Locate the cell with the specified text and output its (x, y) center coordinate. 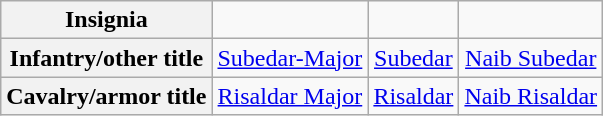
Naib Subedar (531, 58)
Subedar (414, 58)
Naib Risaldar (531, 96)
Cavalry/armor title (106, 96)
Infantry/other title (106, 58)
Insignia (106, 20)
Risaldar (414, 96)
Subedar-Major (290, 58)
Risaldar Major (290, 96)
